Scan for the cell matching the given text and deliver its [X, Y] coordinate at center. 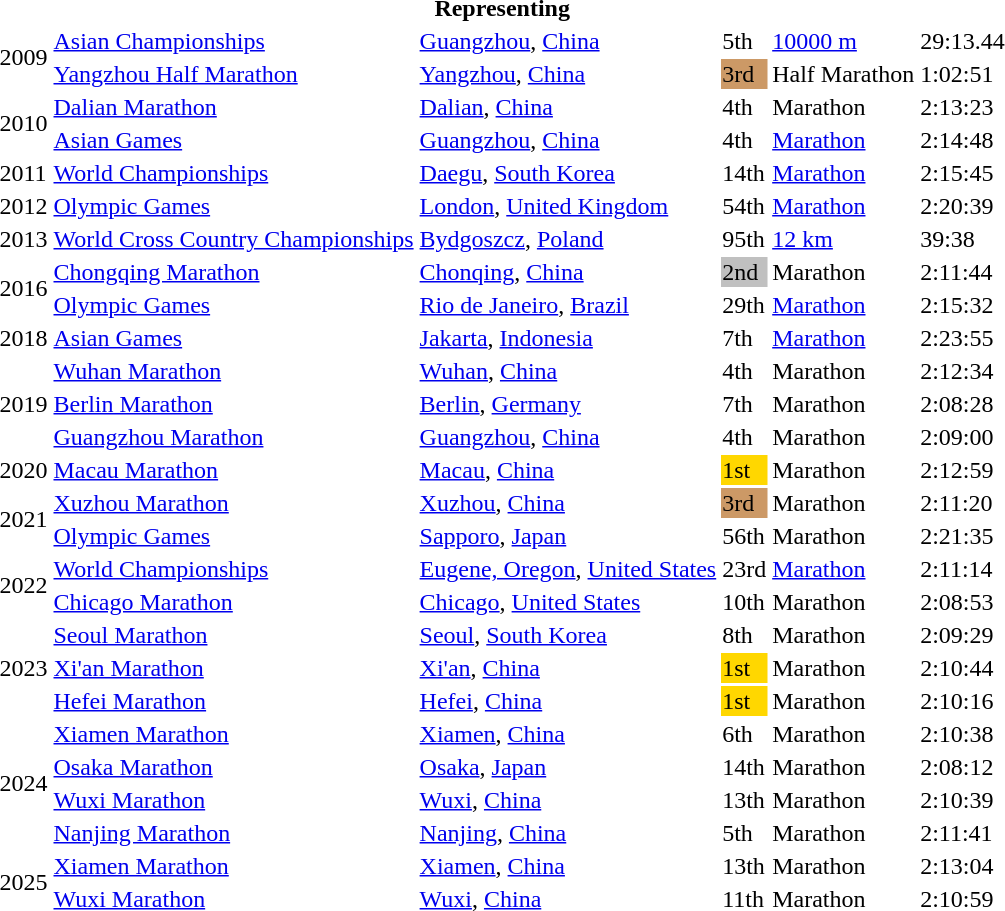
Daegu, South Korea [568, 173]
Rio de Janeiro, Brazil [568, 305]
Hefei, China [568, 701]
Chicago, United States [568, 602]
Yangzhou Half Marathon [234, 74]
Nanjing Marathon [234, 833]
Macau Marathon [234, 470]
56th [744, 536]
Xi'an, China [568, 668]
Jakarta, Indonesia [568, 338]
54th [744, 206]
Xi'an Marathon [234, 668]
Wuhan Marathon [234, 371]
95th [744, 239]
Seoul, South Korea [568, 635]
Dalian Marathon [234, 107]
Seoul Marathon [234, 635]
Asian Championships [234, 41]
Dalian, China [568, 107]
Chicago Marathon [234, 602]
Osaka Marathon [234, 767]
Wuhan, China [568, 371]
10th [744, 602]
Berlin, Germany [568, 404]
Yangzhou, China [568, 74]
Wuxi Marathon [234, 800]
23rd [744, 569]
12 km [844, 239]
29th [744, 305]
Wuxi, China [568, 800]
2nd [744, 272]
Osaka, Japan [568, 767]
Guangzhou Marathon [234, 437]
10000 m [844, 41]
Hefei Marathon [234, 701]
Chongqing Marathon [234, 272]
Xuzhou, China [568, 503]
Sapporo, Japan [568, 536]
Half Marathon [844, 74]
Nanjing, China [568, 833]
6th [744, 734]
Eugene, Oregon, United States [568, 569]
Bydgoszcz, Poland [568, 239]
Xuzhou Marathon [234, 503]
World Cross Country Championships [234, 239]
Macau, China [568, 470]
London, United Kingdom [568, 206]
Chonqing, China [568, 272]
8th [744, 635]
Berlin Marathon [234, 404]
